Return [X, Y] of the center of cell containing provided text 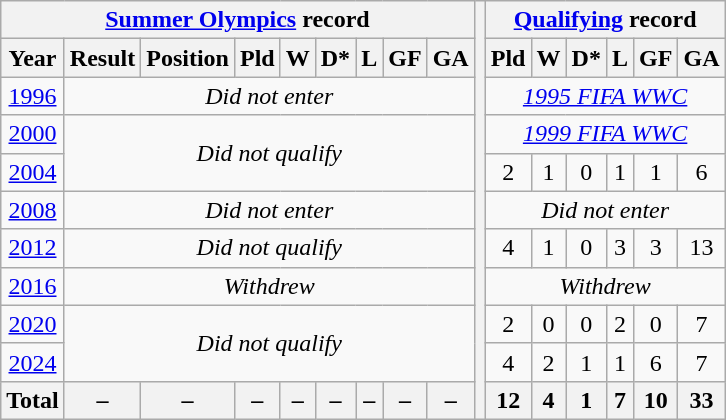
2016 [33, 286]
1999 FIFA WWC [605, 134]
12 [508, 400]
33 [702, 400]
2008 [33, 210]
2024 [33, 362]
Qualifying record [605, 20]
2012 [33, 248]
2004 [33, 172]
2000 [33, 134]
13 [702, 248]
Position [188, 58]
Year [33, 58]
1996 [33, 96]
2020 [33, 324]
10 [656, 400]
Summer Olympics record [238, 20]
Result [102, 58]
1995 FIFA WWC [605, 96]
Total [33, 400]
